Scan for the cell matching the given text and deliver its (x, y) coordinate at center. 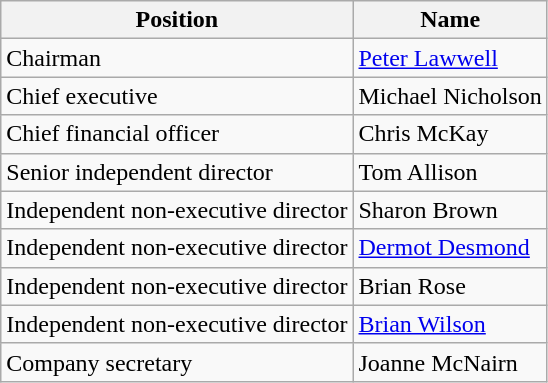
Dermot Desmond (450, 248)
Chris McKay (450, 134)
Michael Nicholson (450, 96)
Joanne McNairn (450, 362)
Brian Wilson (450, 324)
Senior independent director (177, 172)
Brian Rose (450, 286)
Company secretary (177, 362)
Name (450, 20)
Chairman (177, 58)
Peter Lawwell (450, 58)
Chief financial officer (177, 134)
Position (177, 20)
Sharon Brown (450, 210)
Chief executive (177, 96)
Tom Allison (450, 172)
